Pinpoint the cell where the given text exists, returning its (X, Y) midpoint coordinate. 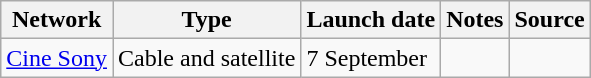
Type (206, 20)
Notes (475, 20)
Launch date (371, 20)
Cable and satellite (206, 58)
Network (57, 20)
Source (550, 20)
Cine Sony (57, 58)
7 September (371, 58)
